Determine the [X, Y] coordinate at the center of the cell enclosing the given text.  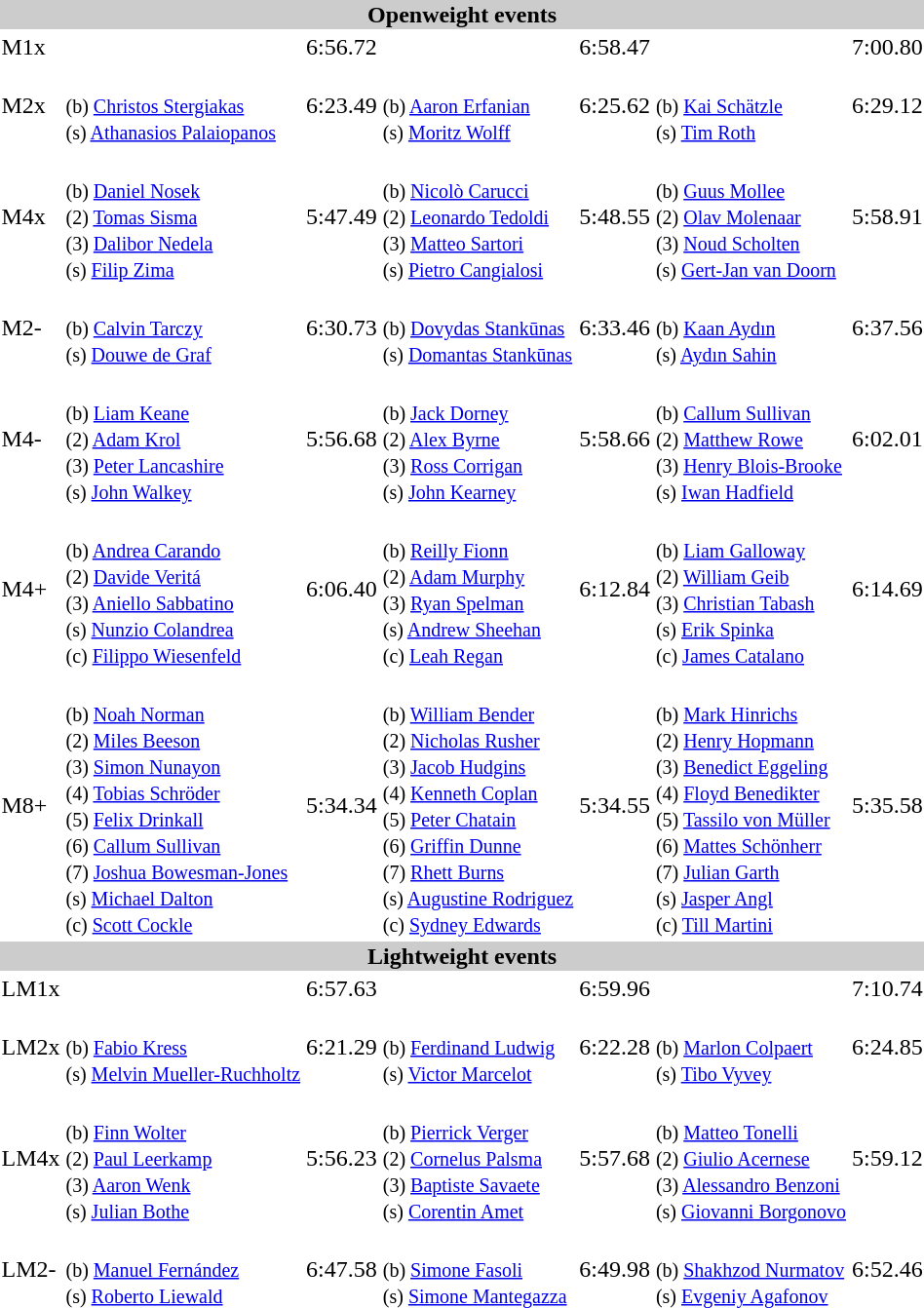
(b) Liam Galloway(2) William Geib(3) Christian Tabash(s) Erik Spinka(c) James Catalano [751, 589]
(b) Nicolò Carucci(2) Leonardo Tedoldi(3) Matteo Sartori(s) Pietro Cangialosi [478, 216]
(b) Christos Stergiakas(s) Athanasios Palaiopanos [183, 105]
6:56.72 [342, 47]
M4- [31, 439]
M8+ [31, 805]
(b) Ferdinand Ludwig(s) Victor Marcelot [478, 1047]
Lightweight events [462, 956]
M4+ [31, 589]
6:33.46 [615, 327]
6:12.84 [615, 589]
(b) Liam Keane(2) Adam Krol(3) Peter Lancashire(s) John Walkey [183, 439]
M1x [31, 47]
(b) Aaron Erfanian(s) Moritz Wolff [478, 105]
5:34.55 [615, 805]
5:34.34 [342, 805]
Openweight events [462, 15]
(b) Jack Dorney(2) Alex Byrne(3) Ross Corrigan(s) John Kearney [478, 439]
5:57.68 [615, 1158]
6:57.63 [342, 988]
(b) Kaan Aydın(s) Aydın Sahin [751, 327]
LM2x [31, 1047]
M2x [31, 105]
5:48.55 [615, 216]
5:56.68 [342, 439]
(b) Pierrick Verger(2) Cornelus Palsma(3) Baptiste Savaete(s) Corentin Amet [478, 1158]
M4x [31, 216]
(b) Daniel Nosek(2) Tomas Sisma(3) Dalibor Nedela(s) Filip Zima [183, 216]
LM4x [31, 1158]
(b) Fabio Kress(s) Melvin Mueller-Ruchholtz [183, 1047]
(b) Finn Wolter(2) Paul Leerkamp(3) Aaron Wenk(s) Julian Bothe [183, 1158]
(b) Kai Schätzle(s) Tim Roth [751, 105]
LM1x [31, 988]
6:59.96 [615, 988]
(b) Matteo Tonelli(2) Giulio Acernese(3) Alessandro Benzoni(s) Giovanni Borgonovo [751, 1158]
6:58.47 [615, 47]
6:23.49 [342, 105]
(b) Calvin Tarczy(s) Douwe de Graf [183, 327]
(b) Andrea Carando(2) Davide Veritá(3) Aniello Sabbatino(s) Nunzio Colandrea(c) Filippo Wiesenfeld [183, 589]
6:21.29 [342, 1047]
M2- [31, 327]
(b) Dovydas Stankūnas(s) Domantas Stankūnas [478, 327]
5:58.66 [615, 439]
6:30.73 [342, 327]
6:06.40 [342, 589]
6:22.28 [615, 1047]
(b) Reilly Fionn(2) Adam Murphy(3) Ryan Spelman(s) Andrew Sheehan(c) Leah Regan [478, 589]
(b) Marlon Colpaert(s) Tibo Vyvey [751, 1047]
5:56.23 [342, 1158]
5:47.49 [342, 216]
(b) Guus Mollee(2) Olav Molenaar(3) Noud Scholten(s) Gert-Jan van Doorn [751, 216]
(b) Callum Sullivan(2) Matthew Rowe(3) Henry Blois-Brooke(s) Iwan Hadfield [751, 439]
6:25.62 [615, 105]
